Search for the cell housing the specified text and yield its [X, Y] center coordinate. 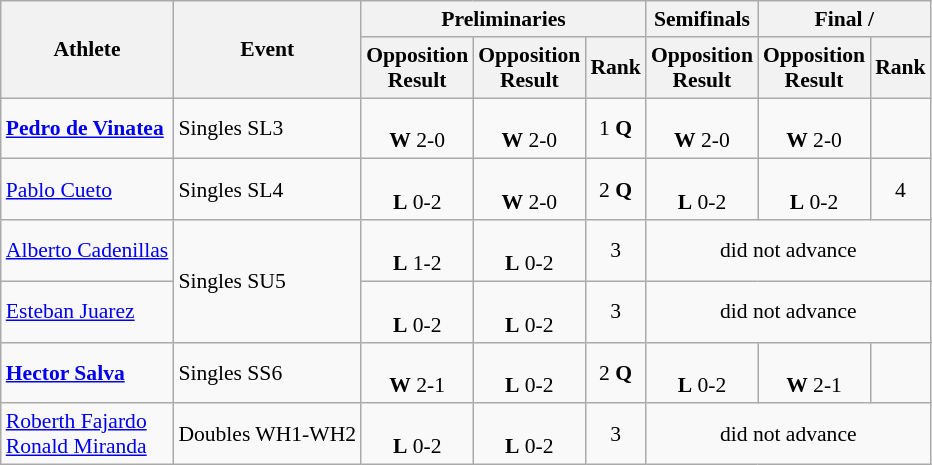
Hector Salva [88, 372]
Final / [844, 19]
Esteban Juarez [88, 312]
Singles SL4 [267, 190]
L 1-2 [417, 250]
Alberto Cadenillas [88, 250]
Doubles WH1-WH2 [267, 434]
Event [267, 50]
4 [900, 190]
Semifinals [702, 19]
Athlete [88, 50]
Preliminaries [504, 19]
1 Q [616, 128]
Pedro de Vinatea [88, 128]
Singles SU5 [267, 281]
Singles SS6 [267, 372]
Roberth FajardoRonald Miranda [88, 434]
Singles SL3 [267, 128]
Pablo Cueto [88, 190]
